Detect which cell encompasses the target text, then output its (x, y) center coordinate. 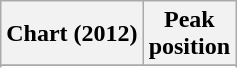
Peakposition (189, 34)
Chart (2012) (72, 34)
